Return (X, Y) of the center of cell containing provided text 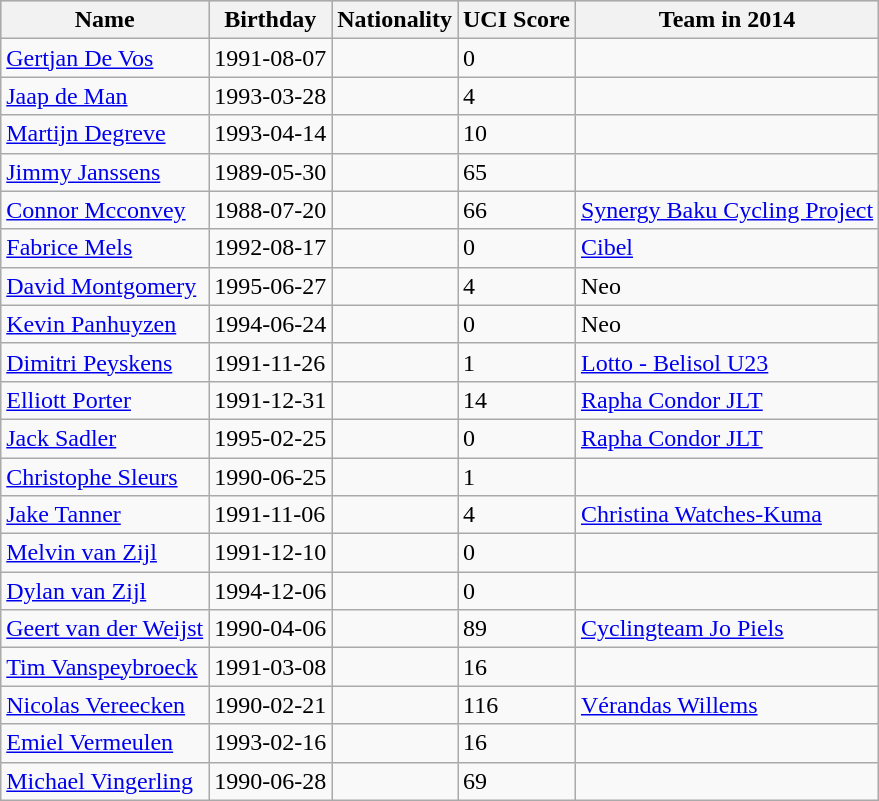
UCI Score (517, 20)
Christophe Sleurs (105, 477)
69 (517, 781)
10 (517, 134)
1991-12-10 (270, 553)
Michael Vingerling (105, 781)
Gertjan De Vos (105, 58)
116 (517, 705)
1991-08-07 (270, 58)
Elliott Porter (105, 400)
1993-02-16 (270, 743)
Tim Vanspeybroeck (105, 667)
Fabrice Mels (105, 248)
Vérandas Willems (726, 705)
Cyclingteam Jo Piels (726, 629)
1991-11-26 (270, 362)
Cibel (726, 248)
89 (517, 629)
1994-12-06 (270, 591)
65 (517, 172)
Jaap de Man (105, 96)
1991-11-06 (270, 515)
Birthday (270, 20)
1990-06-25 (270, 477)
1993-03-28 (270, 96)
Kevin Panhuyzen (105, 324)
Dimitri Peyskens (105, 362)
1989-05-30 (270, 172)
1991-03-08 (270, 667)
1988-07-20 (270, 210)
Geert van der Weijst (105, 629)
1993-04-14 (270, 134)
Christina Watches-Kuma (726, 515)
Connor Mcconvey (105, 210)
1995-02-25 (270, 438)
Melvin van Zijl (105, 553)
Jimmy Janssens (105, 172)
1990-02-21 (270, 705)
Team in 2014 (726, 20)
Dylan van Zijl (105, 591)
Jack Sadler (105, 438)
1990-04-06 (270, 629)
Nationality (395, 20)
Emiel Vermeulen (105, 743)
Name (105, 20)
David Montgomery (105, 286)
Synergy Baku Cycling Project (726, 210)
Martijn Degreve (105, 134)
1994-06-24 (270, 324)
Lotto - Belisol U23 (726, 362)
1995-06-27 (270, 286)
14 (517, 400)
1991-12-31 (270, 400)
1990-06-28 (270, 781)
1992-08-17 (270, 248)
Nicolas Vereecken (105, 705)
Jake Tanner (105, 515)
66 (517, 210)
